Search for the cell housing the specified text and yield its (X, Y) center coordinate. 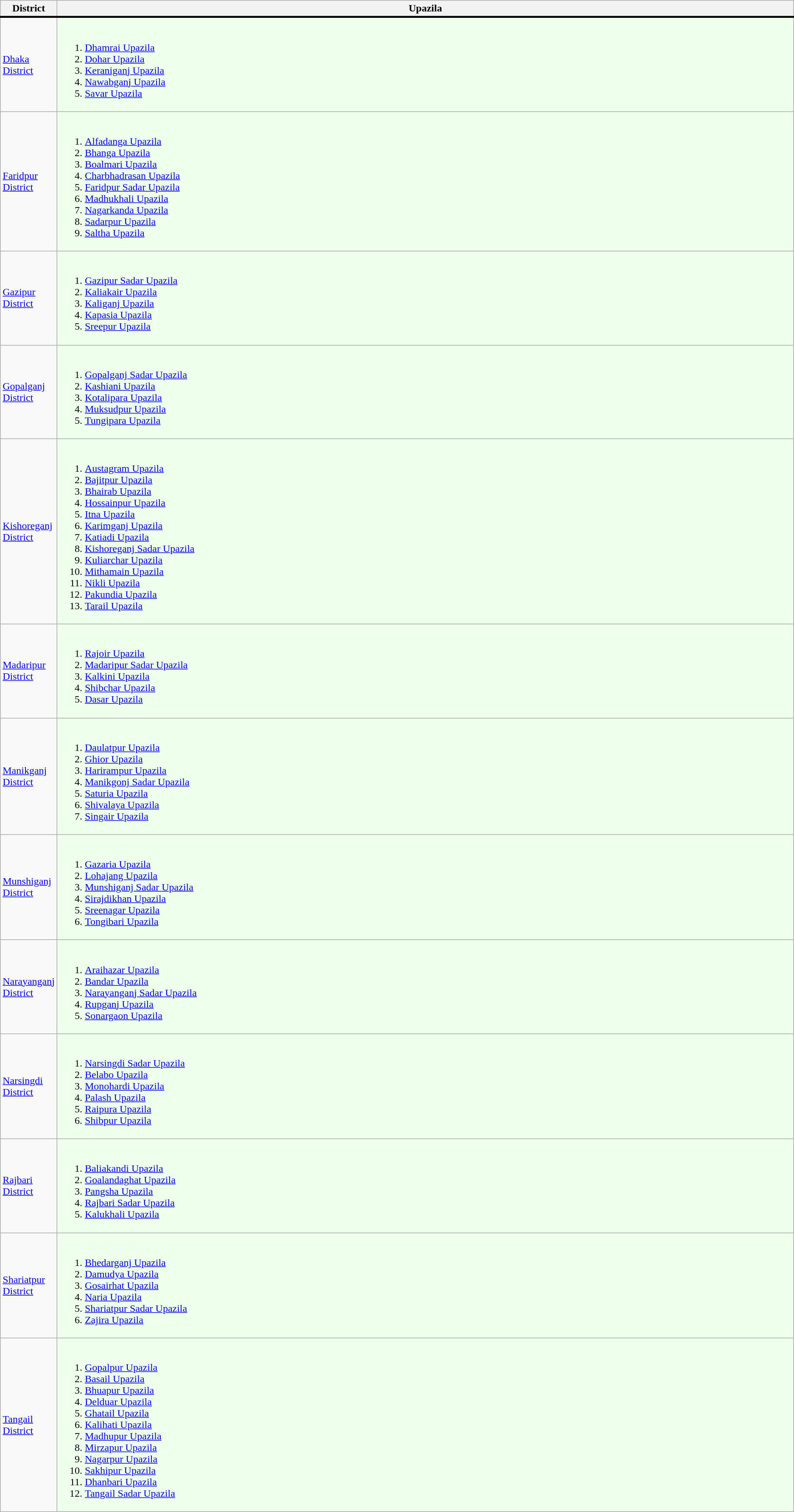
Faridpur District (29, 182)
Upazila (425, 9)
Narsingdi District (29, 1086)
Dhamrai UpazilaDohar UpazilaKeraniganj UpazilaNawabganj UpazilaSavar Upazila (425, 64)
Narayanganj District (29, 987)
Munshiganj District (29, 887)
Gopalganj Sadar UpazilaKashiani UpazilaKotalipara UpazilaMuksudpur UpazilaTungipara Upazila (425, 392)
Baliakandi UpazilaGoalandaghat UpazilaPangsha UpazilaRajbari Sadar UpazilaKalukhali Upazila (425, 1185)
Gazaria UpazilaLohajang UpazilaMunshiganj Sadar UpazilaSirajdikhan UpazilaSreenagar UpazilaTongibari Upazila (425, 887)
Kishoreganj District (29, 531)
Araihazar UpazilaBandar UpazilaNarayanganj Sadar UpazilaRupganj UpazilaSonargaon Upazila (425, 987)
Gazipur Sadar UpazilaKaliakair UpazilaKaliganj UpazilaKapasia UpazilaSreepur Upazila (425, 298)
Gazipur District (29, 298)
Tangail District (29, 1425)
Manikganj District (29, 776)
Rajbari District (29, 1185)
Gopalganj District (29, 392)
Rajoir UpazilaMadaripur Sadar UpazilaKalkini UpazilaShibchar UpazilaDasar Upazila (425, 671)
Narsingdi Sadar UpazilaBelabo UpazilaMonohardi UpazilaPalash UpazilaRaipura UpazilaShibpur Upazila (425, 1086)
Bhedarganj UpazilaDamudya UpazilaGosairhat UpazilaNaria UpazilaShariatpur Sadar UpazilaZajira Upazila (425, 1285)
District (29, 9)
Dhaka District (29, 64)
Madaripur District (29, 671)
Daulatpur UpazilaGhior UpazilaHarirampur UpazilaManikgonj Sadar UpazilaSaturia UpazilaShivalaya UpazilaSingair Upazila (425, 776)
Shariatpur District (29, 1285)
